Return the (X, Y) coordinate for the center point of the cell that contains the specified text.  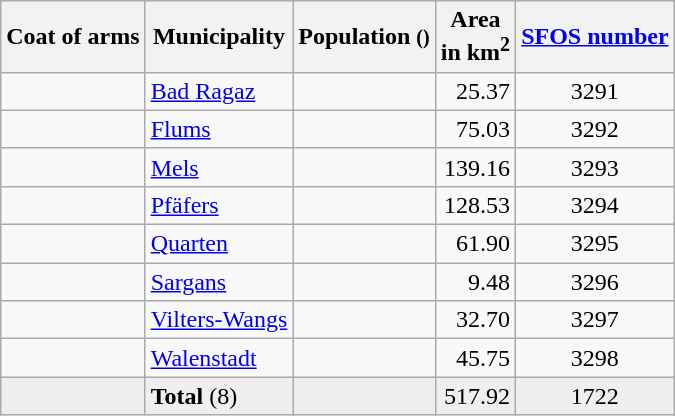
Quarten (219, 244)
3291 (595, 91)
3292 (595, 129)
25.37 (475, 91)
61.90 (475, 244)
3293 (595, 167)
Flums (219, 129)
Walenstadt (219, 358)
SFOS number (595, 37)
Coat of arms (73, 37)
32.70 (475, 320)
Population () (364, 37)
Mels (219, 167)
Total (8) (219, 396)
Sargans (219, 282)
Areain km2 (475, 37)
3294 (595, 205)
139.16 (475, 167)
3296 (595, 282)
Municipality (219, 37)
Pfäfers (219, 205)
75.03 (475, 129)
3295 (595, 244)
517.92 (475, 396)
Vilters-Wangs (219, 320)
Bad Ragaz (219, 91)
1722 (595, 396)
9.48 (475, 282)
3297 (595, 320)
128.53 (475, 205)
45.75 (475, 358)
3298 (595, 358)
